Identify which cell holds the provided text, then report its [X, Y] central coordinate. 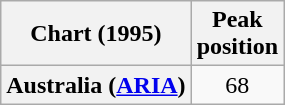
Chart (1995) [96, 34]
68 [237, 85]
Peakposition [237, 34]
Australia (ARIA) [96, 85]
